Output the [x, y] coordinate of the center of the cell containing the given text.  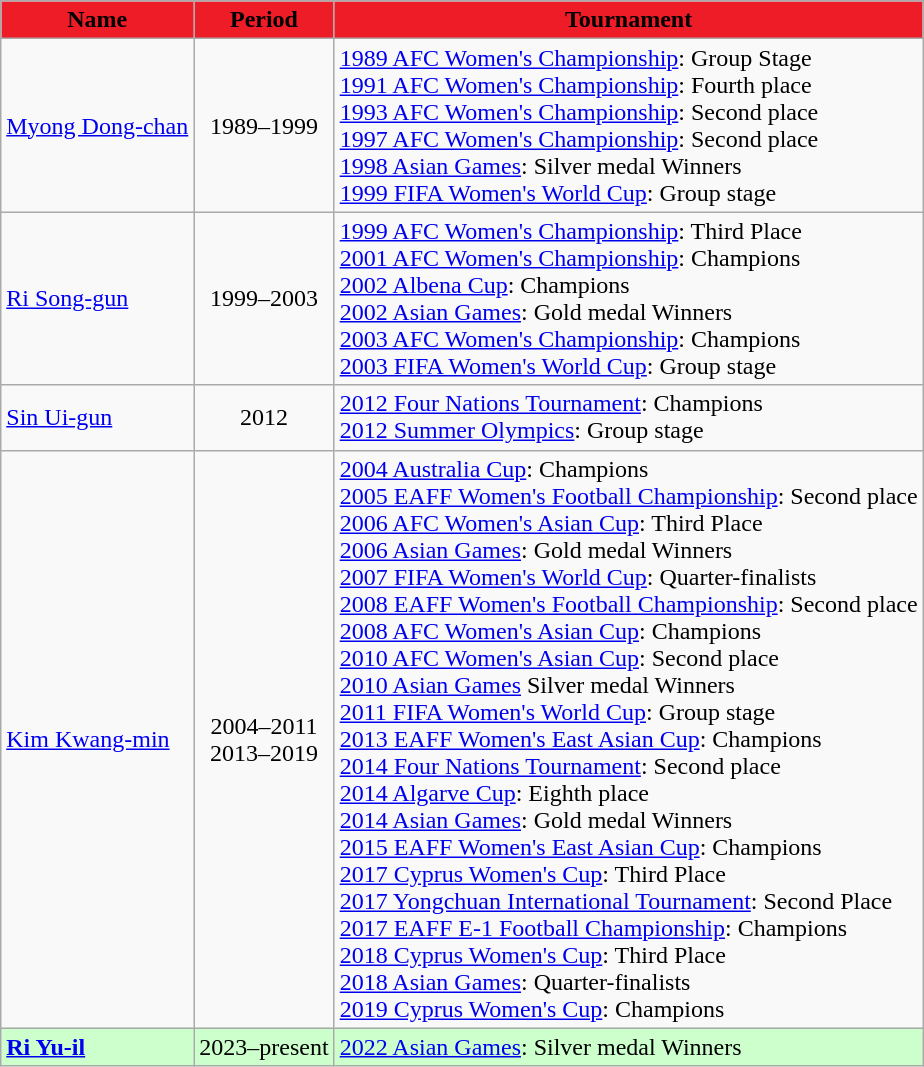
Sin Ui-gun [98, 418]
Name [98, 20]
2022 Asian Games: Silver medal Winners [628, 1047]
Myong Dong-chan [98, 126]
1989–1999 [264, 126]
2012 Four Nations Tournament: Champions2012 Summer Olympics: Group stage [628, 418]
Kim Kwang-min [98, 739]
Period [264, 20]
Tournament [628, 20]
1999–2003 [264, 298]
2012 [264, 418]
2004–20112013–2019 [264, 739]
2023–present [264, 1047]
Ri Yu-il [98, 1047]
Ri Song-gun [98, 298]
